Return the [x, y] coordinate for the center point of the cell that contains the specified text.  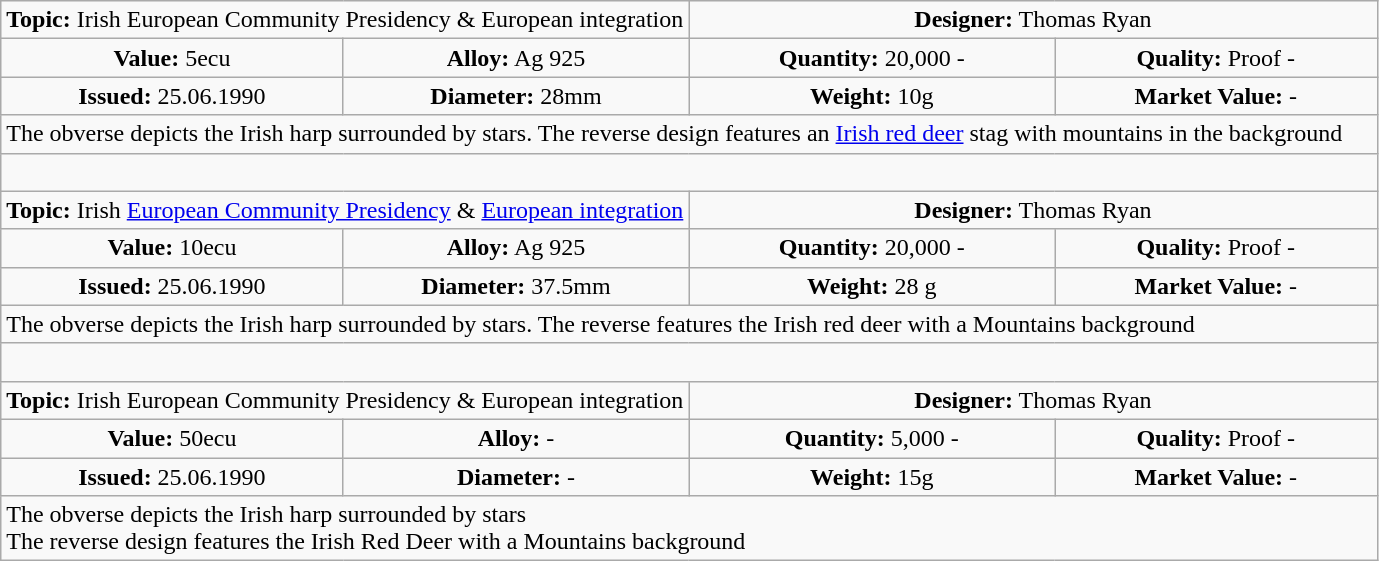
The obverse depicts the Irish harp surrounded by starsThe reverse design features the Irish Red Deer with a Mountains background [689, 528]
The obverse depicts the Irish harp surrounded by stars. The reverse design features an Irish red deer stag with mountains in the background [689, 134]
Diameter: 37.5mm [516, 286]
Diameter: - [516, 477]
Diameter: 28mm [516, 96]
Value: 10ecu [172, 248]
Weight: 28 g [872, 286]
Alloy: - [516, 438]
Value: 50ecu [172, 438]
Value: 5ecu [172, 58]
Quantity: 5,000 - [872, 438]
The obverse depicts the Irish harp surrounded by stars. The reverse features the Irish red deer with a Mountains background [689, 324]
Weight: 15g [872, 477]
Weight: 10g [872, 96]
